Find where the given text appears and provide that cell's center as [X, Y] coordinate. 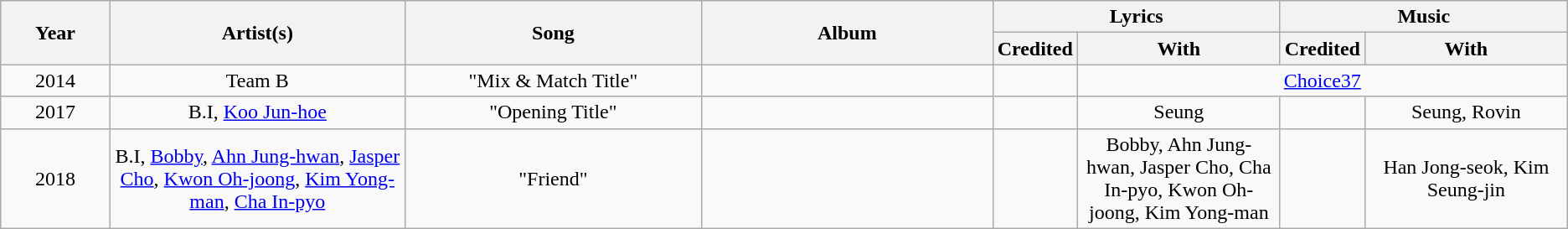
Music [1424, 17]
2018 [55, 178]
"Mix & Match Title" [553, 81]
2014 [55, 81]
"Friend" [553, 178]
Team B [257, 81]
B.I, Bobby, Ahn Jung-hwan, Jasper Cho, Kwon Oh-joong, Kim Yong-man, Cha In-pyo [257, 178]
B.I, Koo Jun-hoe [257, 112]
Bobby, Ahn Jung-hwan, Jasper Cho, Cha In-pyo, Kwon Oh-joong, Kim Yong-man [1179, 178]
"Opening Title" [553, 112]
Seung [1179, 112]
Lyrics [1136, 17]
Artist(s) [257, 33]
2017 [55, 112]
Choice37 [1322, 81]
Seung, Rovin [1466, 112]
Year [55, 33]
Album [847, 33]
Song [553, 33]
Han Jong-seok, Kim Seung-jin [1466, 178]
